Output the [X, Y] coordinate of the center of the cell containing the given text.  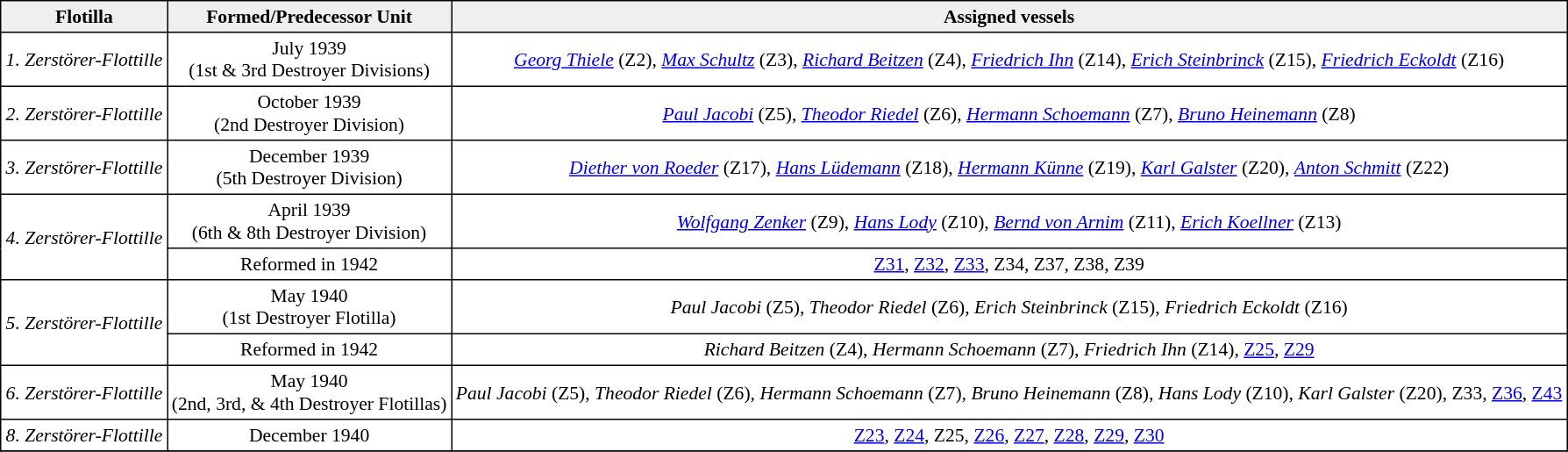
April 1939(6th & 8th Destroyer Division) [310, 221]
Diether von Roeder (Z17), Hans Lüdemann (Z18), Hermann Künne (Z19), Karl Galster (Z20), Anton Schmitt (Z22) [1009, 168]
Z23, Z24, Z25, Z26, Z27, Z28, Z29, Z30 [1009, 435]
December 1940 [310, 435]
May 1940(1st Destroyer Flotilla) [310, 307]
Paul Jacobi (Z5), Theodor Riedel (Z6), Hermann Schoemann (Z7), Bruno Heinemann (Z8) [1009, 113]
Z31, Z32, Z33, Z34, Z37, Z38, Z39 [1009, 264]
8. Zerstörer-Flottille [84, 435]
Assigned vessels [1009, 17]
July 1939(1st & 3rd Destroyer Divisions) [310, 60]
Georg Thiele (Z2), Max Schultz (Z3), Richard Beitzen (Z4), Friedrich Ihn (Z14), Erich Steinbrinck (Z15), Friedrich Eckoldt (Z16) [1009, 60]
Richard Beitzen (Z4), Hermann Schoemann (Z7), Friedrich Ihn (Z14), Z25, Z29 [1009, 349]
Paul Jacobi (Z5), Theodor Riedel (Z6), Erich Steinbrinck (Z15), Friedrich Eckoldt (Z16) [1009, 307]
1. Zerstörer-Flottille [84, 60]
3. Zerstörer-Flottille [84, 168]
October 1939(2nd Destroyer Division) [310, 113]
Paul Jacobi (Z5), Theodor Riedel (Z6), Hermann Schoemann (Z7), Bruno Heinemann (Z8), Hans Lody (Z10), Karl Galster (Z20), Z33, Z36, Z43 [1009, 392]
Flotilla [84, 17]
4. Zerstörer-Flottille [84, 237]
Wolfgang Zenker (Z9), Hans Lody (Z10), Bernd von Arnim (Z11), Erich Koellner (Z13) [1009, 221]
December 1939(5th Destroyer Division) [310, 168]
May 1940(2nd, 3rd, & 4th Destroyer Flotillas) [310, 392]
6. Zerstörer-Flottille [84, 392]
5. Zerstörer-Flottille [84, 323]
Formed/Predecessor Unit [310, 17]
2. Zerstörer-Flottille [84, 113]
